Locate the cell with the specified text and output its [X, Y] center coordinate. 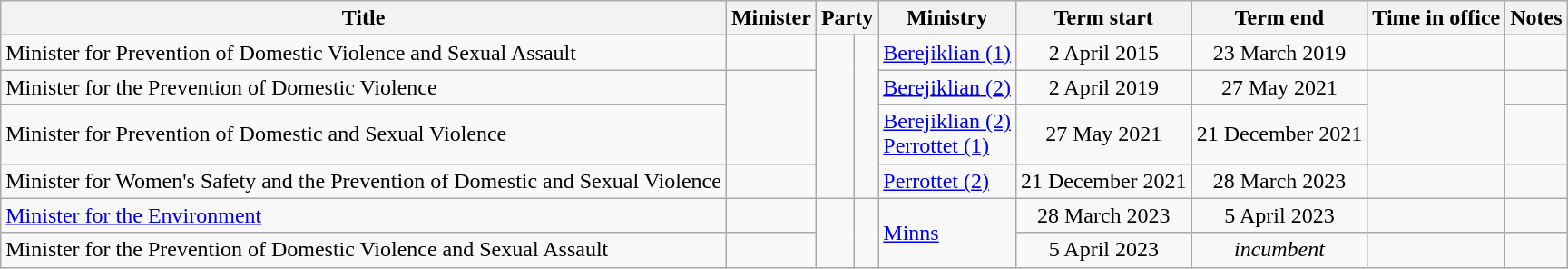
Title [364, 18]
Ministry [947, 18]
Minister for the Environment [364, 215]
Term end [1279, 18]
Berejiklian (1) [947, 53]
Minister for Prevention of Domestic Violence and Sexual Assault [364, 53]
Berejiklian (2)Perrottet (1) [947, 134]
2 April 2019 [1103, 87]
Term start [1103, 18]
Minister for Women's Safety and the Prevention of Domestic and Sexual Violence [364, 181]
Berejiklian (2) [947, 87]
Minister for Prevention of Domestic and Sexual Violence [364, 134]
Minister [771, 18]
23 March 2019 [1279, 53]
Notes [1536, 18]
Party [847, 18]
incumbent [1279, 250]
2 April 2015 [1103, 53]
Minister for the Prevention of Domestic Violence and Sexual Assault [364, 250]
Minns [947, 233]
Minister for the Prevention of Domestic Violence [364, 87]
Perrottet (2) [947, 181]
Time in office [1436, 18]
